Return (x, y) of the center of cell containing provided text 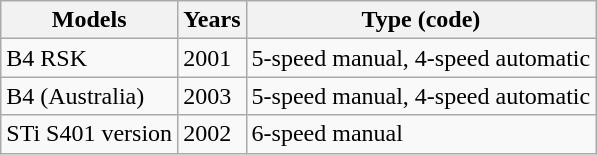
STi S401 version (90, 134)
2003 (212, 96)
Models (90, 20)
B4 RSK (90, 58)
2001 (212, 58)
Type (code) (421, 20)
2002 (212, 134)
6-speed manual (421, 134)
Years (212, 20)
B4 (Australia) (90, 96)
